Find where the given text appears and provide that cell's center as (X, Y) coordinate. 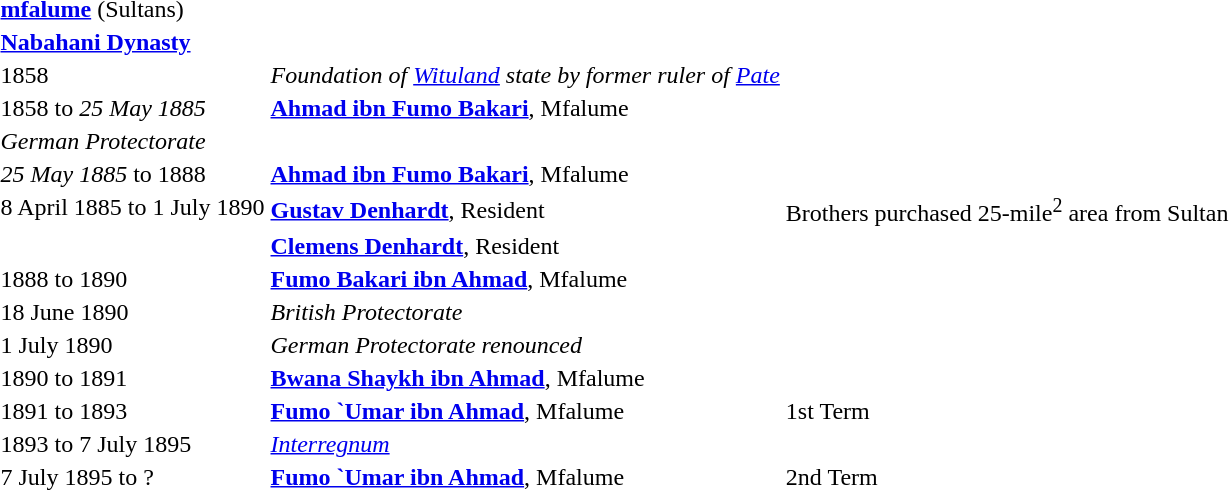
Gustav Denhardt, Resident (525, 210)
German Protectorate renounced (525, 345)
Foundation of Wituland state by former ruler of Pate (525, 75)
Clemens Denhardt, Resident (525, 246)
Fumo Bakari ibn Ahmad, Mfalume (525, 279)
British Protectorate (525, 312)
Bwana Shaykh ibn Ahmad, Mfalume (525, 378)
Interregnum (525, 444)
Fumo `Umar ibn Ahmad, Mfalume (525, 411)
